Output the (x, y) coordinate of the center of the cell containing the given text.  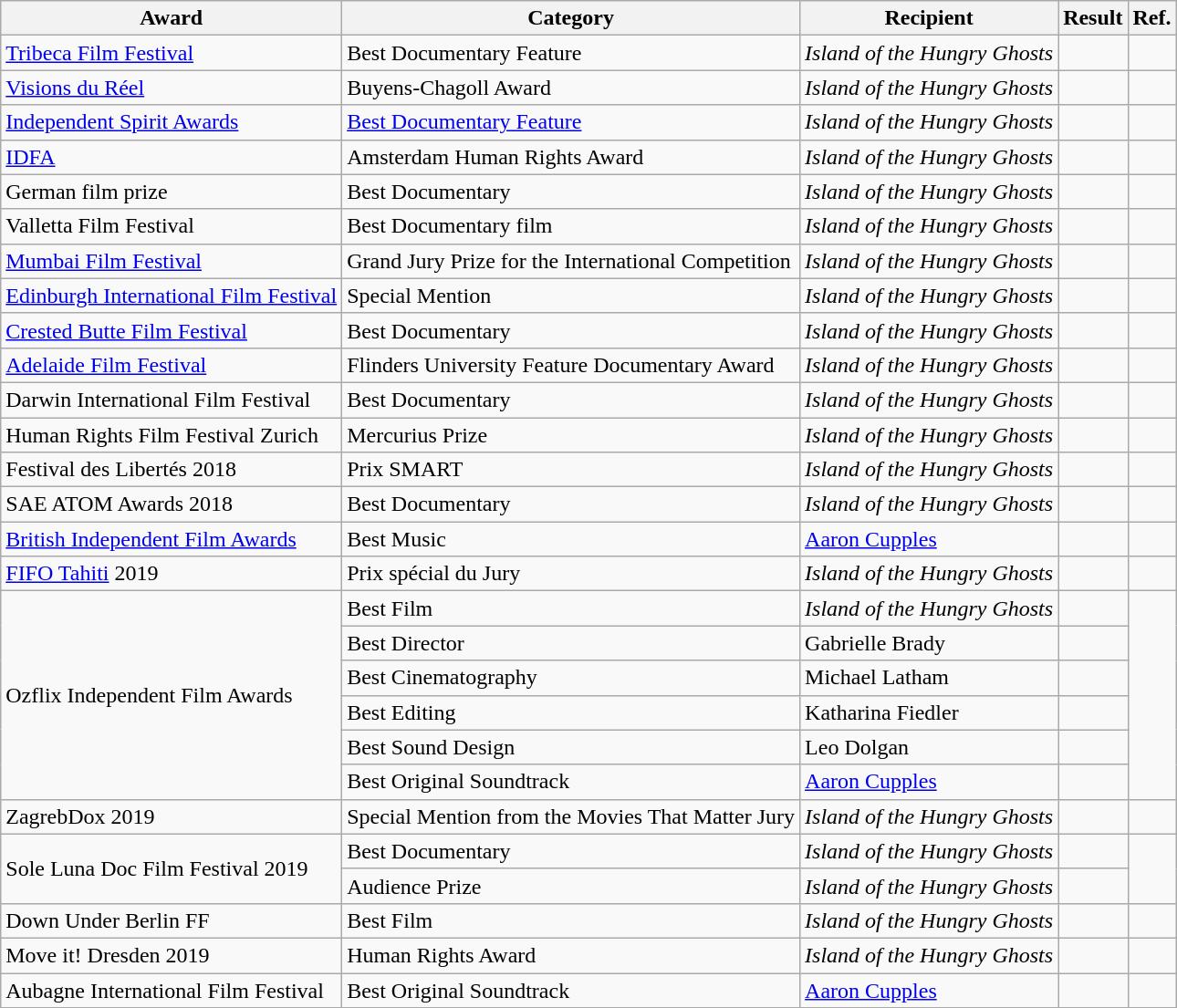
Award (172, 18)
Audience Prize (571, 886)
Amsterdam Human Rights Award (571, 157)
Best Editing (571, 712)
Katharina Fiedler (929, 712)
German film prize (172, 192)
Leo Dolgan (929, 747)
Crested Butte Film Festival (172, 330)
Human Rights Film Festival Zurich (172, 435)
Aubagne International Film Festival (172, 990)
SAE ATOM Awards 2018 (172, 504)
Visions du Réel (172, 88)
Mumbai Film Festival (172, 261)
Independent Spirit Awards (172, 122)
Move it! Dresden 2019 (172, 955)
Best Director (571, 643)
Human Rights Award (571, 955)
FIFO Tahiti 2019 (172, 574)
Category (571, 18)
Ozflix Independent Film Awards (172, 695)
Down Under Berlin FF (172, 920)
Edinburgh International Film Festival (172, 296)
Valletta Film Festival (172, 226)
Michael Latham (929, 678)
Result (1093, 18)
Special Mention (571, 296)
Ref. (1151, 18)
Buyens-Chagoll Award (571, 88)
Prix SMART (571, 470)
Sole Luna Doc Film Festival 2019 (172, 868)
Flinders University Feature Documentary Award (571, 365)
Best Sound Design (571, 747)
Darwin International Film Festival (172, 400)
IDFA (172, 157)
Mercurius Prize (571, 435)
Best Music (571, 539)
Special Mention from the Movies That Matter Jury (571, 816)
ZagrebDox 2019 (172, 816)
Adelaide Film Festival (172, 365)
Recipient (929, 18)
Gabrielle Brady (929, 643)
Tribeca Film Festival (172, 53)
Best Documentary film (571, 226)
Grand Jury Prize for the International Competition (571, 261)
British Independent Film Awards (172, 539)
Best Cinematography (571, 678)
Prix spécial du Jury (571, 574)
Festival des Libertés 2018 (172, 470)
